For the text-containing cell, return its midpoint in [X, Y] coordinate format. 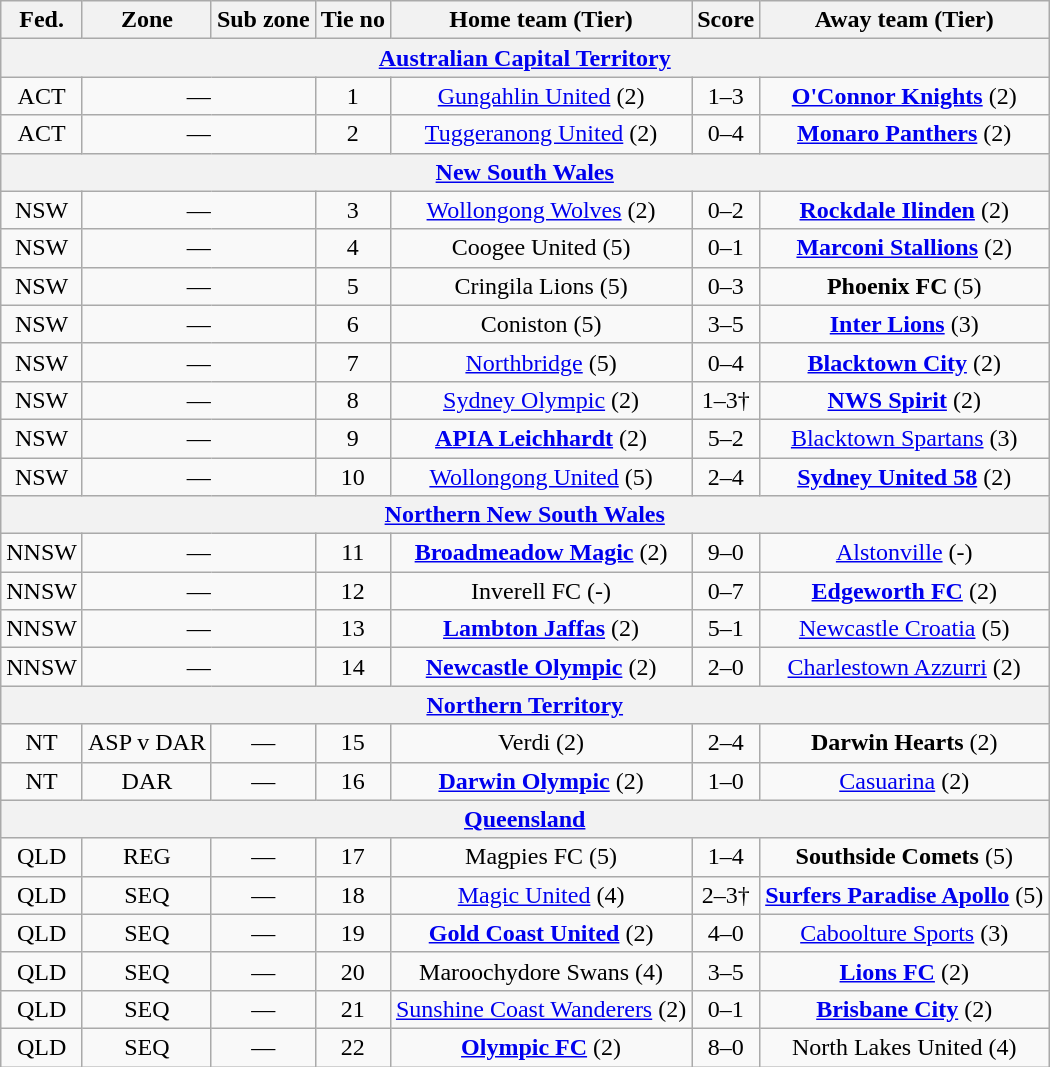
16 [352, 781]
1–3 [726, 96]
New South Wales [525, 172]
Darwin Olympic (2) [540, 781]
2–3† [726, 895]
Coogee United (5) [540, 248]
Northern New South Wales [525, 515]
10 [352, 477]
Zone [146, 20]
Charlestown Azzurri (2) [904, 667]
1 [352, 96]
Maroochydore Swans (4) [540, 971]
Gold Coast United (2) [540, 933]
NWS Spirit (2) [904, 400]
22 [352, 1047]
Newcastle Croatia (5) [904, 629]
1–0 [726, 781]
Wollongong Wolves (2) [540, 210]
8–0 [726, 1047]
Darwin Hearts (2) [904, 743]
Tie no [352, 20]
Home team (Tier) [540, 20]
18 [352, 895]
O'Connor Knights (2) [904, 96]
12 [352, 591]
0–2 [726, 210]
6 [352, 324]
Olympic FC (2) [540, 1047]
11 [352, 553]
4 [352, 248]
17 [352, 857]
Blacktown City (2) [904, 362]
21 [352, 1009]
3 [352, 210]
5–2 [726, 438]
2–0 [726, 667]
Northern Territory [525, 705]
Newcastle Olympic (2) [540, 667]
Australian Capital Territory [525, 58]
Marconi Stallions (2) [904, 248]
7 [352, 362]
APIA Leichhardt (2) [540, 438]
13 [352, 629]
1–3† [726, 400]
Caboolture Sports (3) [904, 933]
Southside Comets (5) [904, 857]
Coniston (5) [540, 324]
ASP v DAR [146, 743]
Wollongong United (5) [540, 477]
Sydney Olympic (2) [540, 400]
Fed. [42, 20]
20 [352, 971]
Casuarina (2) [904, 781]
5 [352, 286]
REG [146, 857]
Away team (Tier) [904, 20]
DAR [146, 781]
Sunshine Coast Wanderers (2) [540, 1009]
Cringila Lions (5) [540, 286]
Sub zone [263, 20]
9 [352, 438]
Northbridge (5) [540, 362]
14 [352, 667]
Edgeworth FC (2) [904, 591]
Verdi (2) [540, 743]
Blacktown Spartans (3) [904, 438]
Brisbane City (2) [904, 1009]
Lambton Jaffas (2) [540, 629]
Surfers Paradise Apollo (5) [904, 895]
8 [352, 400]
Score [726, 20]
19 [352, 933]
Magpies FC (5) [540, 857]
Rockdale Ilinden (2) [904, 210]
Broadmeadow Magic (2) [540, 553]
Queensland [525, 819]
Tuggeranong United (2) [540, 134]
Magic United (4) [540, 895]
4–0 [726, 933]
Phoenix FC (5) [904, 286]
North Lakes United (4) [904, 1047]
Inverell FC (-) [540, 591]
15 [352, 743]
0–7 [726, 591]
Lions FC (2) [904, 971]
9–0 [726, 553]
2 [352, 134]
Sydney United 58 (2) [904, 477]
Gungahlin United (2) [540, 96]
Inter Lions (3) [904, 324]
5–1 [726, 629]
Alstonville (-) [904, 553]
Monaro Panthers (2) [904, 134]
0–3 [726, 286]
1–4 [726, 857]
